Pinpoint the cell where the given text exists, returning its (X, Y) midpoint coordinate. 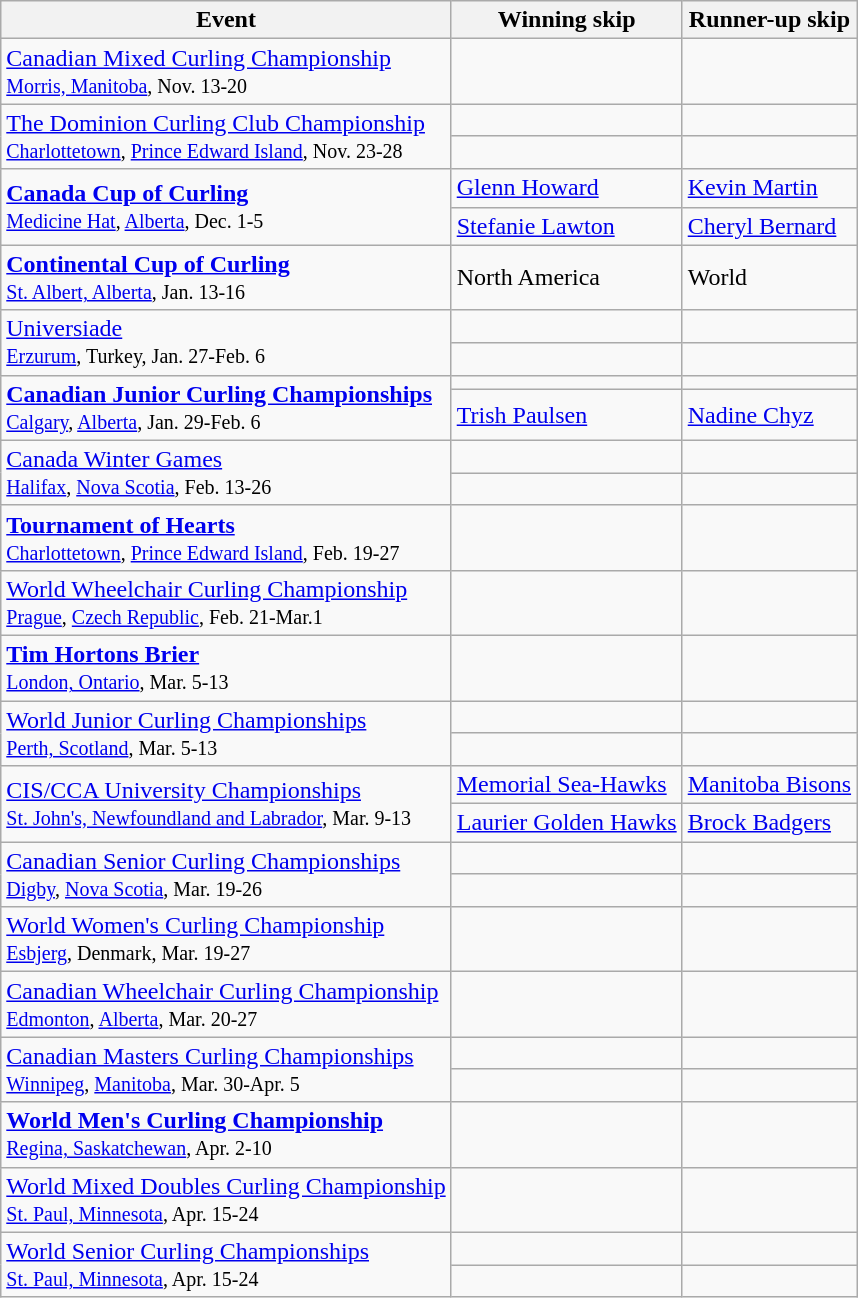
Runner-up skip (769, 20)
Canada Winter Games Halifax, Nova Scotia, Feb. 13-26 (226, 472)
Canadian Wheelchair Curling Championship Edmonton, Alberta, Mar. 20-27 (226, 1004)
Laurier Golden Hawks (566, 823)
Event (226, 20)
Brock Badgers (769, 823)
Universiade Erzurum, Turkey, Jan. 27-Feb. 6 (226, 342)
World Senior Curling Championships St. Paul, Minnesota, Apr. 15-24 (226, 1264)
Tim Hortons Brier London, Ontario, Mar. 5-13 (226, 668)
World (769, 278)
Nadine Chyz (769, 415)
Canadian Senior Curling Championships Digby, Nova Scotia, Mar. 19-26 (226, 874)
Cheryl Bernard (769, 226)
Canada Cup of Curling Medicine Hat, Alberta, Dec. 1-5 (226, 207)
Manitoba Bisons (769, 785)
North America (566, 278)
CIS/CCA University Championships St. John's, Newfoundland and Labrador, Mar. 9-13 (226, 804)
Winning skip (566, 20)
World Men's Curling Championship Regina, Saskatchewan, Apr. 2-10 (226, 1134)
Glenn Howard (566, 188)
Memorial Sea-Hawks (566, 785)
Trish Paulsen (566, 415)
Stefanie Lawton (566, 226)
Canadian Masters Curling Championships Winnipeg, Manitoba, Mar. 30-Apr. 5 (226, 1070)
Canadian Junior Curling Championships Calgary, Alberta, Jan. 29-Feb. 6 (226, 408)
World Mixed Doubles Curling Championship St. Paul, Minnesota, Apr. 15-24 (226, 1200)
World Junior Curling Championships Perth, Scotland, Mar. 5-13 (226, 732)
Continental Cup of Curling St. Albert, Alberta, Jan. 13-16 (226, 278)
World Wheelchair Curling Championship Prague, Czech Republic, Feb. 21-Mar.1 (226, 602)
The Dominion Curling Club Championship Charlottetown, Prince Edward Island, Nov. 23-28 (226, 136)
Canadian Mixed Curling Championship Morris, Manitoba, Nov. 13-20 (226, 72)
World Women's Curling Championship Esbjerg, Denmark, Mar. 19-27 (226, 940)
Kevin Martin (769, 188)
Tournament of Hearts Charlottetown, Prince Edward Island, Feb. 19-27 (226, 538)
